Provide the [X, Y] coordinate of the cell's center where the given text is located.  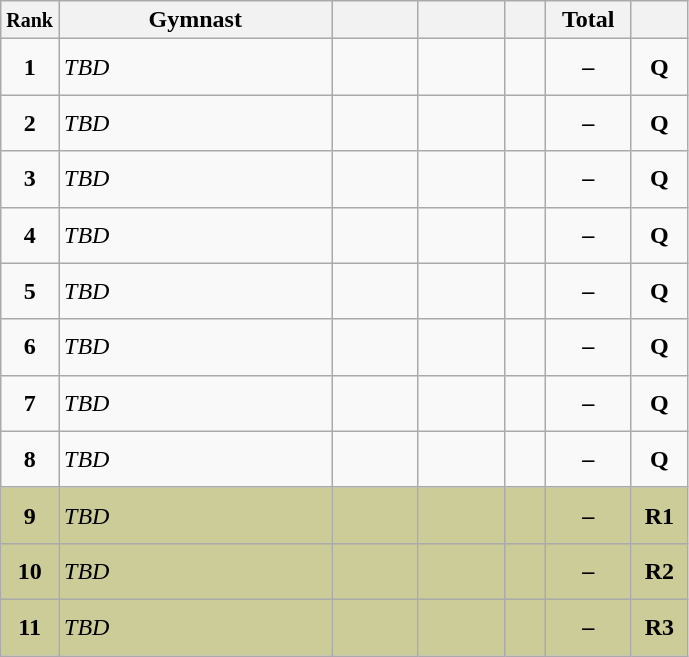
10 [30, 571]
2 [30, 123]
R3 [659, 627]
Rank [30, 20]
8 [30, 459]
5 [30, 291]
9 [30, 515]
Total [588, 20]
4 [30, 235]
1 [30, 67]
11 [30, 627]
3 [30, 179]
7 [30, 403]
R2 [659, 571]
6 [30, 347]
R1 [659, 515]
Gymnast [195, 20]
